Extract the [X, Y] coordinate from the center of the cell holding the provided text.  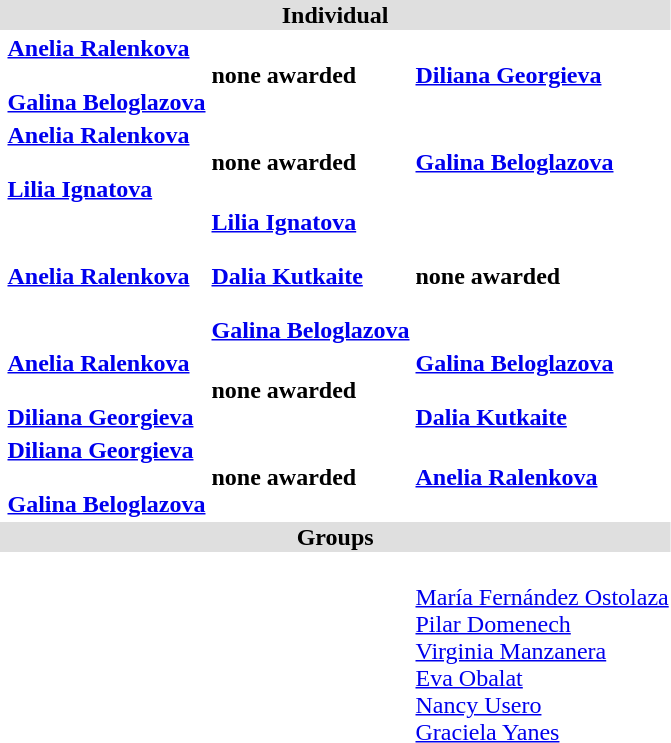
Anelia Ralenkova Galina Beloglazova [106, 75]
Individual [335, 15]
Diliana Georgieva [542, 75]
Diliana GeorgievaGalina Beloglazova [106, 477]
Anelia RalenkovaLilia Ignatova [106, 162]
Anelia RalenkovaDiliana Georgieva [106, 390]
Galina Beloglazova [542, 162]
Lilia IgnatovaDalia KutkaiteGalina Beloglazova [310, 276]
Groups [335, 537]
Galina BeloglazovaDalia Kutkaite [542, 390]
